Provide the [X, Y] coordinate of the cell's center where the given text is located.  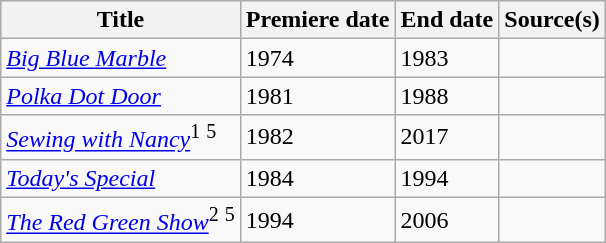
Sewing with Nancy1 5 [120, 138]
Polka Dot Door [120, 96]
End date [447, 20]
Big Blue Marble [120, 58]
Source(s) [552, 20]
The Red Green Show2 5 [120, 220]
Title [120, 20]
1981 [318, 96]
1982 [318, 138]
1983 [447, 58]
Premiere date [318, 20]
1984 [318, 178]
1974 [318, 58]
Today's Special [120, 178]
2017 [447, 138]
2006 [447, 220]
1988 [447, 96]
